Search for the cell housing the specified text and yield its (x, y) center coordinate. 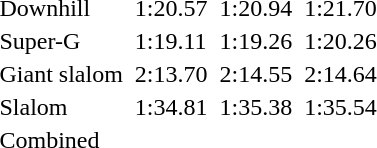
1:19.26 (256, 41)
2:14.55 (256, 74)
1:19.11 (171, 41)
2:13.70 (171, 74)
1:35.38 (256, 107)
1:34.81 (171, 107)
